Pinpoint the cell where the given text exists, returning its (x, y) midpoint coordinate. 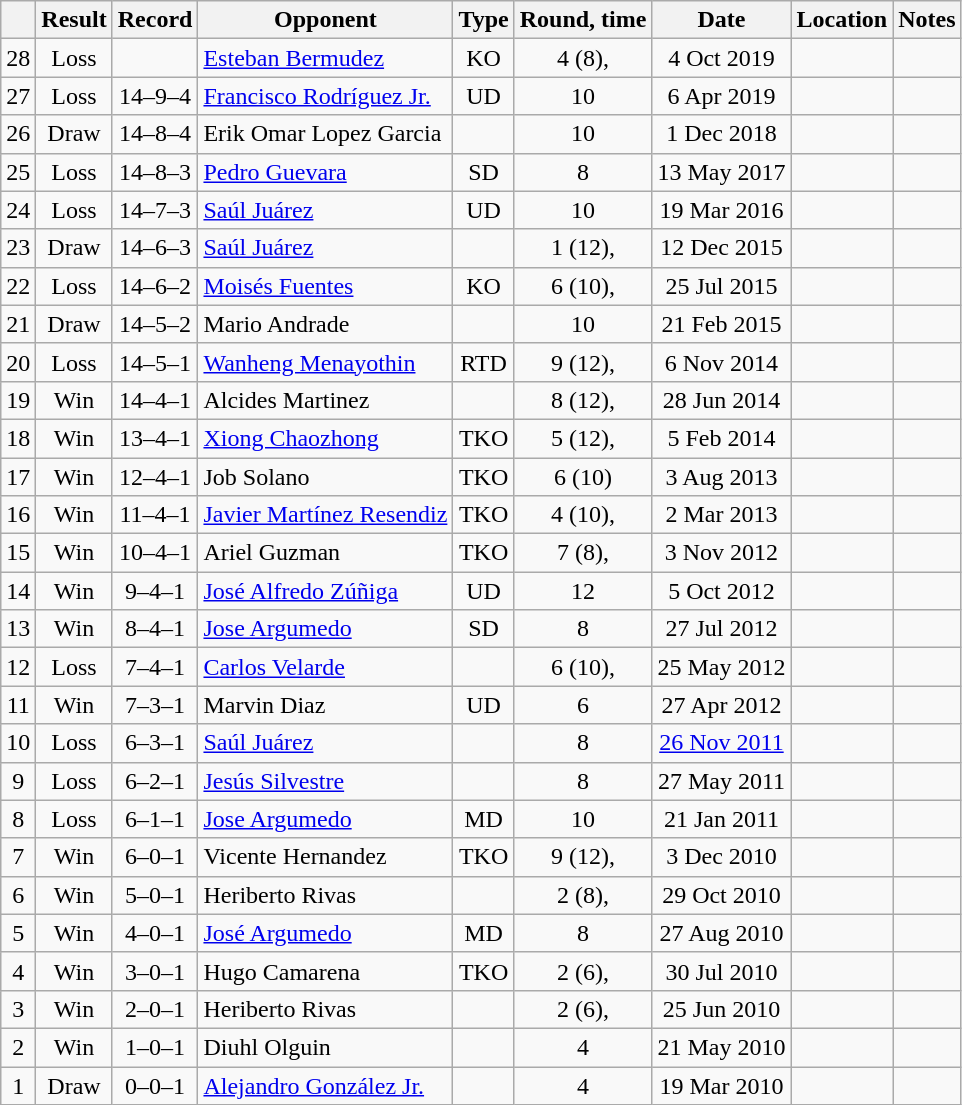
29 Oct 2010 (722, 895)
11–4–1 (155, 515)
1–0–1 (155, 1047)
Alejandro González Jr. (326, 1085)
27 Jul 2012 (722, 629)
10–4–1 (155, 553)
9–4–1 (155, 591)
9 (18, 781)
14–4–1 (155, 400)
José Argumedo (326, 933)
2–0–1 (155, 1009)
16 (18, 515)
11 (18, 705)
26 (18, 134)
Mario Andrade (326, 324)
21 (18, 324)
19 (18, 400)
14–8–3 (155, 172)
13 (18, 629)
3 (18, 1009)
6 Nov 2014 (722, 362)
7 (8), (583, 553)
Location (842, 20)
18 (18, 438)
5–0–1 (155, 895)
4 (8), (583, 58)
6 Apr 2019 (722, 96)
14–5–2 (155, 324)
21 May 2010 (722, 1047)
5 (12), (583, 438)
25 May 2012 (722, 667)
25 (18, 172)
13 May 2017 (722, 172)
14–6–2 (155, 286)
4 (10), (583, 515)
14–8–4 (155, 134)
14–9–4 (155, 96)
25 Jun 2010 (722, 1009)
Result (74, 20)
Pedro Guevara (326, 172)
Erik Omar Lopez Garcia (326, 134)
27 (18, 96)
Carlos Velarde (326, 667)
Wanheng Menayothin (326, 362)
Hugo Camarena (326, 971)
21 Feb 2015 (722, 324)
24 (18, 210)
1 (12), (583, 248)
Opponent (326, 20)
8 (12), (583, 400)
21 Jan 2011 (722, 819)
19 Mar 2016 (722, 210)
2 (18, 1047)
Date (722, 20)
3–0–1 (155, 971)
6–2–1 (155, 781)
Jesús Silvestre (326, 781)
Ariel Guzman (326, 553)
3 Aug 2013 (722, 477)
3 Dec 2010 (722, 857)
12–4–1 (155, 477)
28 (18, 58)
27 Apr 2012 (722, 705)
7–4–1 (155, 667)
Moisés Fuentes (326, 286)
4 Oct 2019 (722, 58)
12 Dec 2015 (722, 248)
6 (10) (583, 477)
13–4–1 (155, 438)
Job Solano (326, 477)
Notes (927, 20)
23 (18, 248)
5 Feb 2014 (722, 438)
20 (18, 362)
27 Aug 2010 (722, 933)
Diuhl Olguin (326, 1047)
Xiong Chaozhong (326, 438)
4–0–1 (155, 933)
5 (18, 933)
2 Mar 2013 (722, 515)
17 (18, 477)
7 (18, 857)
5 Oct 2012 (722, 591)
25 Jul 2015 (722, 286)
14–7–3 (155, 210)
Marvin Diaz (326, 705)
6–0–1 (155, 857)
José Alfredo Zúñiga (326, 591)
Vicente Hernandez (326, 857)
30 Jul 2010 (722, 971)
19 Mar 2010 (722, 1085)
1 (18, 1085)
28 Jun 2014 (722, 400)
15 (18, 553)
Type (484, 20)
Record (155, 20)
7–3–1 (155, 705)
Esteban Bermudez (326, 58)
22 (18, 286)
14–6–3 (155, 248)
14 (18, 591)
RTD (484, 362)
2 (8), (583, 895)
0–0–1 (155, 1085)
26 Nov 2011 (722, 743)
Round, time (583, 20)
27 May 2011 (722, 781)
Javier Martínez Resendiz (326, 515)
6–3–1 (155, 743)
14–5–1 (155, 362)
Francisco Rodríguez Jr. (326, 96)
3 Nov 2012 (722, 553)
1 Dec 2018 (722, 134)
6–1–1 (155, 819)
8–4–1 (155, 629)
Alcides Martinez (326, 400)
